Pinpoint the cell where the given text exists, returning its (x, y) midpoint coordinate. 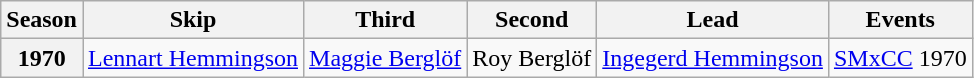
Maggie Berglöf (386, 58)
Lennart Hemmingson (192, 58)
Events (900, 20)
Lead (713, 20)
Third (386, 20)
Ingegerd Hemmingson (713, 58)
Season (42, 20)
Skip (192, 20)
Second (532, 20)
1970 (42, 58)
Roy Berglöf (532, 58)
SMxCC 1970 (900, 58)
